Extract the [x, y] coordinate from the center of the cell holding the provided text.  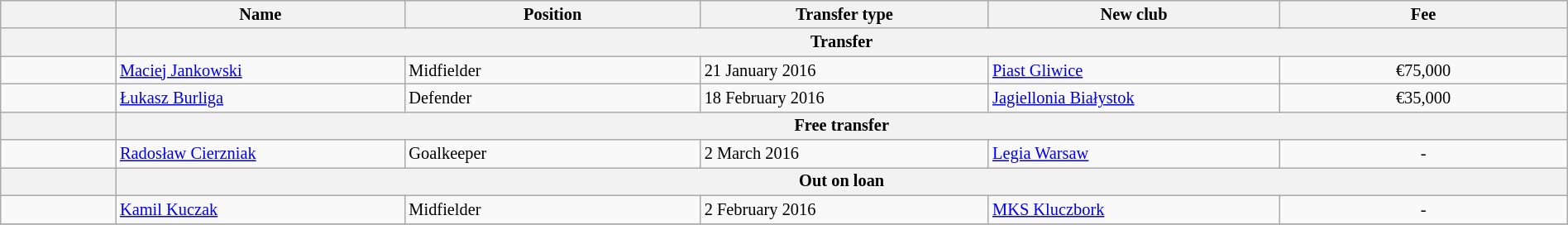
Legia Warsaw [1134, 154]
Piast Gliwice [1134, 70]
Out on loan [842, 181]
€35,000 [1423, 98]
21 January 2016 [844, 70]
2 March 2016 [844, 154]
Position [552, 14]
Goalkeeper [552, 154]
Transfer type [844, 14]
Kamil Kuczak [260, 209]
MKS Kluczbork [1134, 209]
Name [260, 14]
Transfer [842, 42]
Jagiellonia Białystok [1134, 98]
Radosław Cierzniak [260, 154]
18 February 2016 [844, 98]
Free transfer [842, 126]
Fee [1423, 14]
Maciej Jankowski [260, 70]
Łukasz Burliga [260, 98]
2 February 2016 [844, 209]
Defender [552, 98]
New club [1134, 14]
€75,000 [1423, 70]
